Capture the cell that displays the provided text and extract its [X, Y] central coordinate. 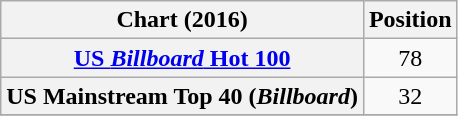
78 [410, 58]
Position [410, 20]
32 [410, 96]
US Mainstream Top 40 (Billboard) [182, 96]
Chart (2016) [182, 20]
US Billboard Hot 100 [182, 58]
